Return the [X, Y] coordinate for the center point of the cell that contains the specified text.  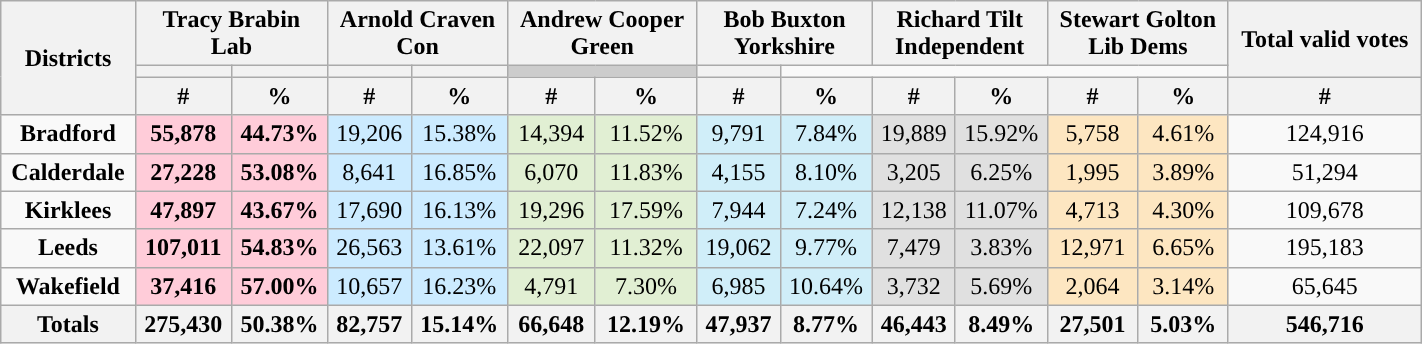
2,064 [1092, 286]
22,097 [551, 248]
1,995 [1092, 172]
Bob BuxtonYorkshire [784, 34]
6,985 [738, 286]
15.38% [459, 134]
3,205 [914, 172]
46,443 [914, 324]
44.73% [279, 134]
4.61% [1184, 134]
17.59% [646, 210]
124,916 [1324, 134]
11.07% [1001, 210]
3.14% [1184, 286]
16.85% [459, 172]
8.49% [1001, 324]
11.32% [646, 248]
7,944 [738, 210]
53.08% [279, 172]
6.65% [1184, 248]
15.92% [1001, 134]
16.13% [459, 210]
Richard TiltIndependent [960, 34]
Andrew CooperGreen [602, 34]
19,889 [914, 134]
8,641 [370, 172]
7.24% [826, 210]
Wakefield [68, 286]
57.00% [279, 286]
275,430 [183, 324]
5.69% [1001, 286]
7,479 [914, 248]
Bradford [68, 134]
Kirklees [68, 210]
8.10% [826, 172]
7.84% [826, 134]
Leeds [68, 248]
3,732 [914, 286]
Total valid votes [1324, 39]
19,296 [551, 210]
47,937 [738, 324]
11.52% [646, 134]
6.25% [1001, 172]
546,716 [1324, 324]
51,294 [1324, 172]
10.64% [826, 286]
37,416 [183, 286]
6,070 [551, 172]
5,758 [1092, 134]
9.77% [826, 248]
13.61% [459, 248]
3.89% [1184, 172]
16.23% [459, 286]
47,897 [183, 210]
Totals [68, 324]
14,394 [551, 134]
66,648 [551, 324]
3.83% [1001, 248]
27,228 [183, 172]
8.77% [826, 324]
4.30% [1184, 210]
Stewart GoltonLib Dems [1138, 34]
12,971 [1092, 248]
55,878 [183, 134]
4,791 [551, 286]
4,713 [1092, 210]
195,183 [1324, 248]
11.83% [646, 172]
19,062 [738, 248]
15.14% [459, 324]
27,501 [1092, 324]
54.83% [279, 248]
109,678 [1324, 210]
Arnold CravenCon [418, 34]
43.67% [279, 210]
Calderdale [68, 172]
Tracy BrabinLab [231, 34]
12.19% [646, 324]
12,138 [914, 210]
17,690 [370, 210]
10,657 [370, 286]
107,011 [183, 248]
5.03% [1184, 324]
4,155 [738, 172]
50.38% [279, 324]
26,563 [370, 248]
82,757 [370, 324]
Districts [68, 58]
65,645 [1324, 286]
9,791 [738, 134]
19,206 [370, 134]
7.30% [646, 286]
